Scan for the cell matching the given text and deliver its [x, y] coordinate at center. 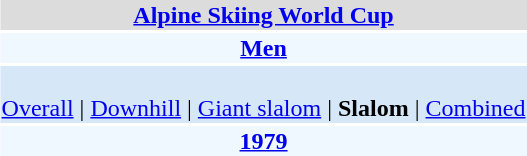
Men [264, 48]
1979 [264, 141]
Overall | Downhill | Giant slalom | Slalom | Combined [264, 94]
Alpine Skiing World Cup [264, 15]
